Provide the [X, Y] coordinate of the cell's center where the given text is located.  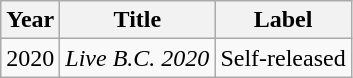
Label [283, 20]
Year [30, 20]
Self-released [283, 58]
2020 [30, 58]
Title [138, 20]
Live B.C. 2020 [138, 58]
